Locate the cell with the specified text and output its (X, Y) center coordinate. 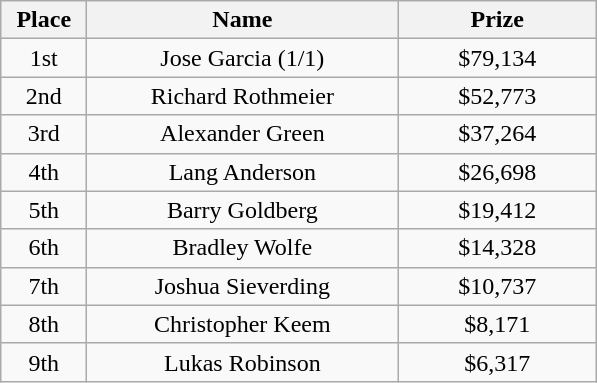
Barry Goldberg (242, 210)
Place (44, 20)
$52,773 (498, 96)
$79,134 (498, 58)
Lukas Robinson (242, 362)
4th (44, 172)
Christopher Keem (242, 324)
Lang Anderson (242, 172)
$37,264 (498, 134)
Richard Rothmeier (242, 96)
Alexander Green (242, 134)
Jose Garcia (1/1) (242, 58)
$14,328 (498, 248)
$26,698 (498, 172)
6th (44, 248)
5th (44, 210)
Name (242, 20)
3rd (44, 134)
7th (44, 286)
$10,737 (498, 286)
$19,412 (498, 210)
Prize (498, 20)
9th (44, 362)
1st (44, 58)
$8,171 (498, 324)
$6,317 (498, 362)
Bradley Wolfe (242, 248)
2nd (44, 96)
8th (44, 324)
Joshua Sieverding (242, 286)
